Search for the cell housing the specified text and yield its [X, Y] center coordinate. 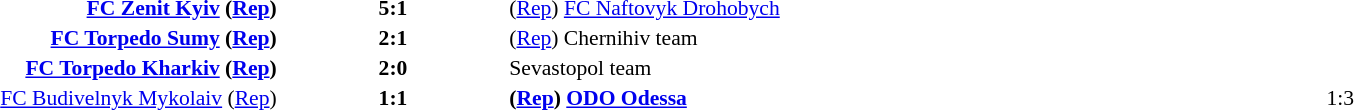
2:0 [394, 68]
Sevastopol team [697, 68]
(Rep) Chernihiv team [697, 38]
2:1 [394, 38]
